Locate the cell with the specified text and output its [x, y] center coordinate. 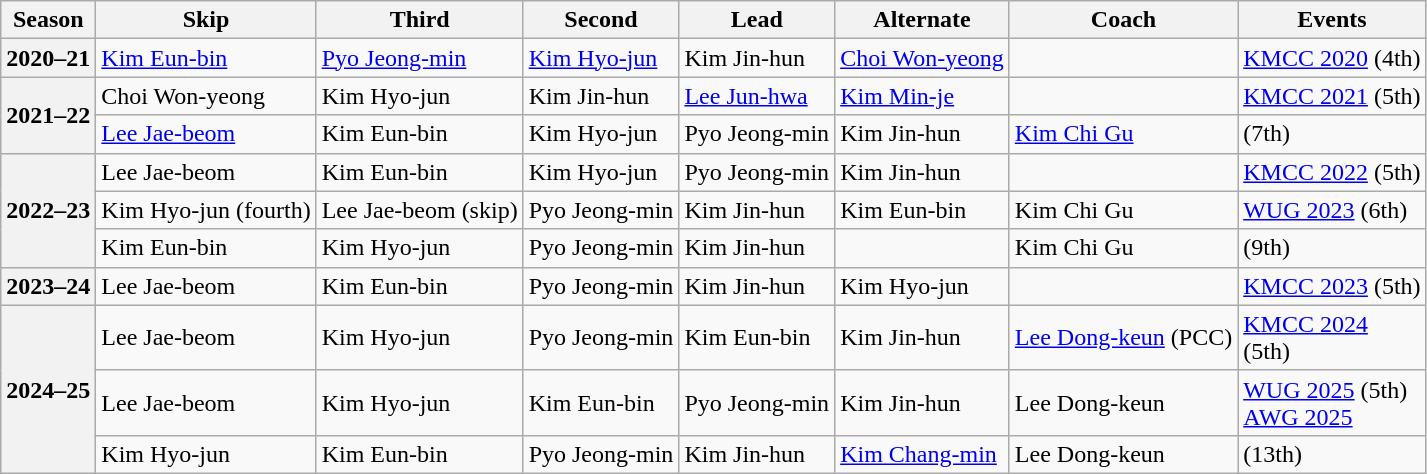
WUG 2025 (5th)AWG 2025 [1332, 402]
Kim Chang-min [922, 454]
KMCC 2024 (5th) [1332, 338]
KMCC 2020 (4th) [1332, 58]
(7th) [1332, 134]
(9th) [1332, 248]
(13th) [1332, 454]
Third [420, 20]
Kim Min-je [922, 96]
KMCC 2023 (5th) [1332, 286]
Coach [1123, 20]
Alternate [922, 20]
Lee Jae-beom (skip) [420, 210]
Season [48, 20]
2021–22 [48, 115]
Skip [206, 20]
Second [601, 20]
KMCC 2021 (5th) [1332, 96]
Lead [757, 20]
2023–24 [48, 286]
KMCC 2022 (5th) [1332, 172]
Lee Jun-hwa [757, 96]
WUG 2023 (6th) [1332, 210]
2020–21 [48, 58]
2022–23 [48, 210]
Lee Dong-keun (PCC) [1123, 338]
2024–25 [48, 389]
Kim Hyo-jun (fourth) [206, 210]
Events [1332, 20]
